Find where the given text appears and provide that cell's center as [X, Y] coordinate. 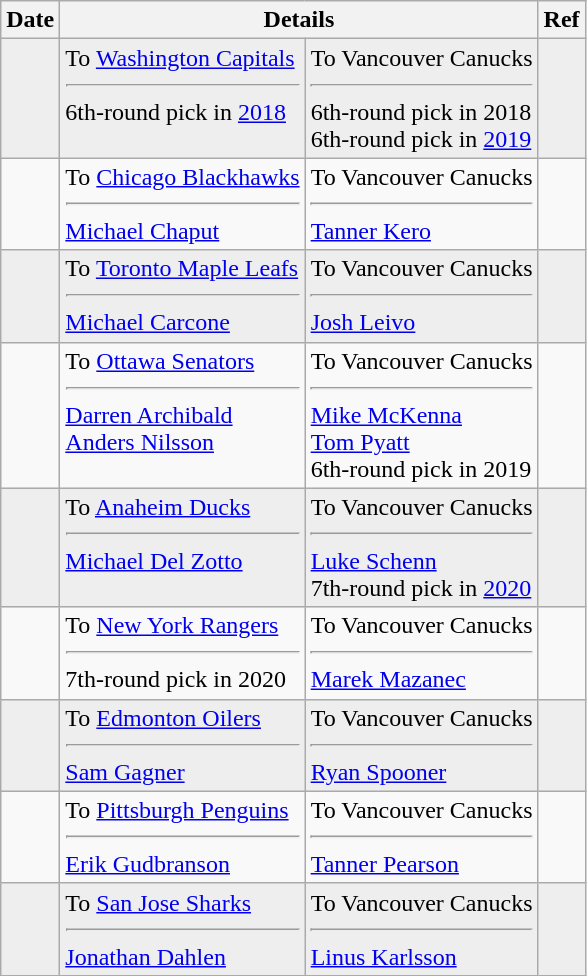
To Ottawa SenatorsDarren ArchibaldAnders Nilsson [182, 415]
To Vancouver CanucksLuke Schenn7th-round pick in 2020 [422, 548]
To Vancouver CanucksJosh Leivo [422, 296]
Date [30, 20]
To Edmonton OilersSam Gagner [182, 745]
To Vancouver CanucksMarek Mazanec [422, 653]
Details [299, 20]
Ref [562, 20]
To Toronto Maple LeafsMichael Carcone [182, 296]
To Vancouver CanucksTanner Pearson [422, 837]
To Pittsburgh PenguinsErik Gudbranson [182, 837]
To Vancouver CanucksTanner Kero [422, 204]
To New York Rangers7th-round pick in 2020 [182, 653]
To Vancouver CanucksLinus Karlsson [422, 929]
To Vancouver CanucksMike McKennaTom Pyatt6th-round pick in 2019 [422, 415]
To Washington Capitals6th-round pick in 2018 [182, 98]
To Vancouver Canucks6th-round pick in 20186th-round pick in 2019 [422, 98]
To Anaheim DucksMichael Del Zotto [182, 548]
To Chicago BlackhawksMichael Chaput [182, 204]
To San Jose SharksJonathan Dahlen [182, 929]
To Vancouver CanucksRyan Spooner [422, 745]
